Output the (X, Y) coordinate of the center of the cell containing the given text.  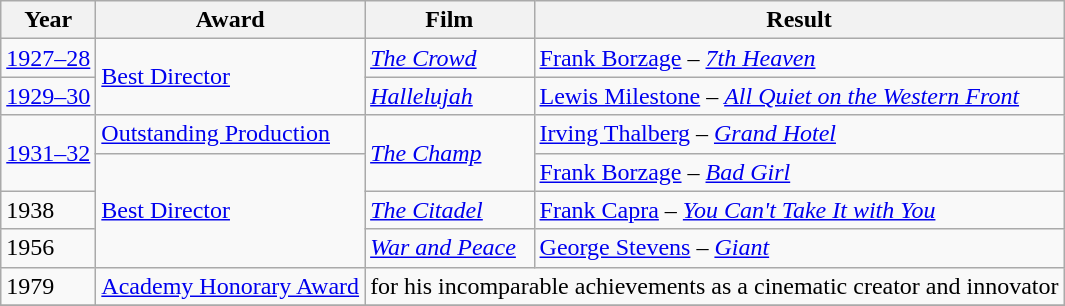
1927–28 (48, 58)
1956 (48, 248)
Frank Borzage – 7th Heaven (799, 58)
Year (48, 20)
1931–32 (48, 153)
Film (450, 20)
Award (230, 20)
1979 (48, 286)
War and Peace (450, 248)
The Citadel (450, 210)
Irving Thalberg – Grand Hotel (799, 134)
for his incomparable achievements as a cinematic creator and innovator (714, 286)
Academy Honorary Award (230, 286)
The Crowd (450, 58)
1938 (48, 210)
1929–30 (48, 96)
Outstanding Production (230, 134)
The Champ (450, 153)
Frank Borzage – Bad Girl (799, 172)
George Stevens – Giant (799, 248)
Lewis Milestone – All Quiet on the Western Front (799, 96)
Hallelujah (450, 96)
Frank Capra – You Can't Take It with You (799, 210)
Result (799, 20)
